Return [X, Y] of the center of cell containing provided text 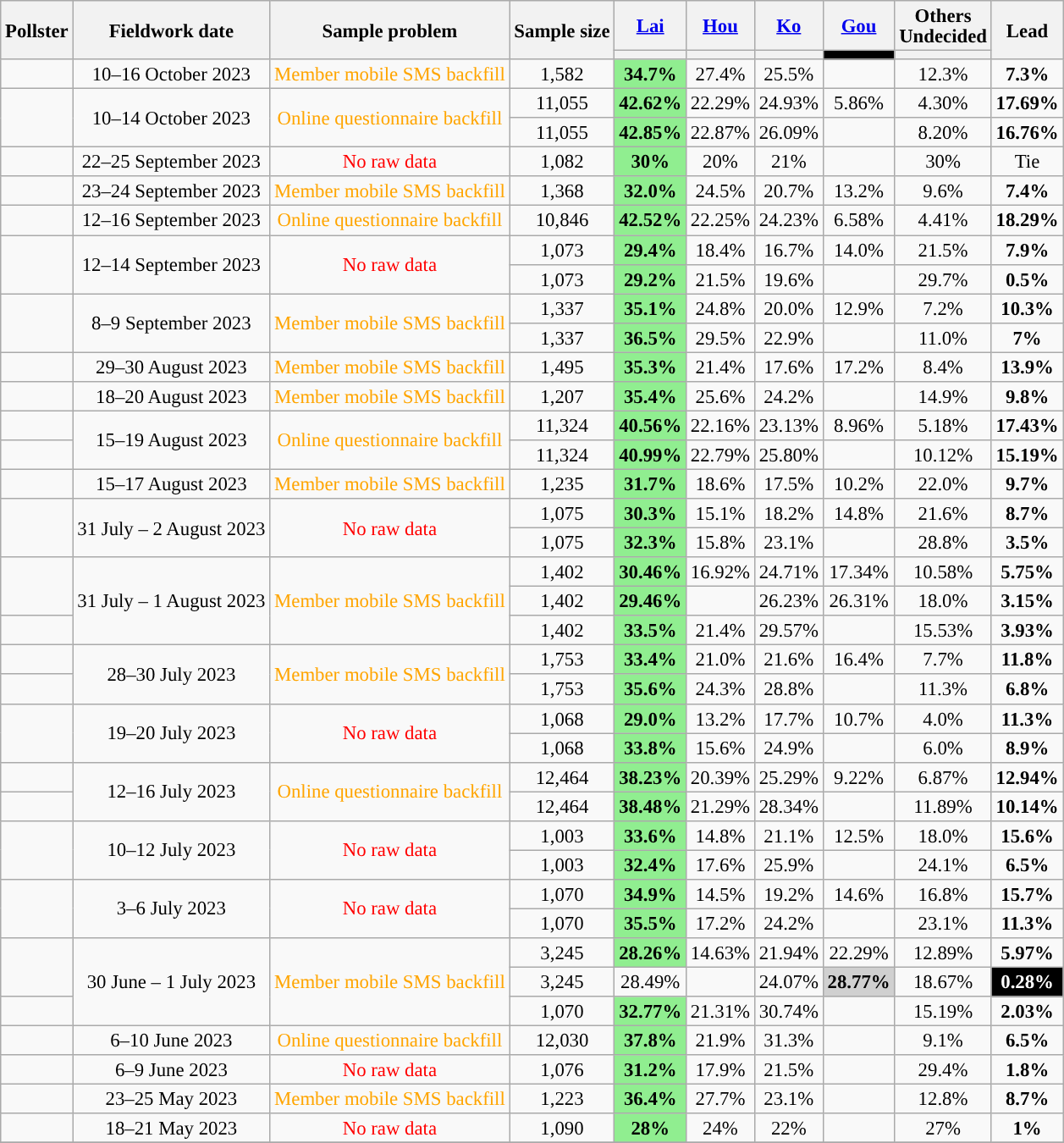
31 July – 2 August 2023 [171, 528]
8.96% [858, 425]
17.69% [1028, 103]
29.57% [789, 630]
1,235 [562, 484]
3.93% [1028, 630]
35.5% [650, 923]
33.8% [650, 748]
Lead [1028, 30]
1,582 [562, 75]
12.9% [858, 308]
20.0% [789, 308]
4.30% [943, 103]
17.9% [721, 1070]
42.52% [650, 220]
28–30 July 2023 [171, 674]
31.7% [650, 484]
1,223 [562, 1099]
24.93% [789, 103]
38.48% [650, 806]
28.34% [789, 806]
1,495 [562, 367]
14.9% [943, 396]
18.6% [721, 484]
10.3% [1028, 308]
16.92% [721, 572]
15–17 August 2023 [171, 484]
25.5% [789, 75]
Sample problem [389, 30]
23.13% [789, 425]
33.6% [650, 837]
29–30 August 2023 [171, 367]
1.8% [1028, 1070]
25.80% [789, 456]
10.58% [943, 572]
6.87% [943, 777]
33.4% [650, 660]
12.5% [858, 837]
0.5% [1028, 279]
7% [1028, 337]
35.1% [650, 308]
42.85% [650, 132]
22.87% [721, 132]
15.8% [721, 544]
5.86% [858, 103]
32.0% [650, 191]
7.3% [1028, 75]
42.62% [650, 103]
30.3% [650, 513]
25.29% [789, 777]
10.14% [1028, 806]
15–19 August 2023 [171, 440]
36.4% [650, 1099]
23–25 May 2023 [171, 1099]
9.6% [943, 191]
24.07% [789, 982]
24.9% [789, 748]
Hou [721, 25]
12.89% [943, 953]
29.0% [650, 718]
12–16 September 2023 [171, 220]
35.6% [650, 689]
18–20 August 2023 [171, 396]
21.0% [721, 660]
12–16 July 2023 [171, 791]
10–16 October 2023 [171, 75]
29.46% [650, 601]
38.23% [650, 777]
10–14 October 2023 [171, 119]
20% [721, 163]
5.75% [1028, 572]
12–14 September 2023 [171, 264]
22.0% [943, 484]
9.8% [1028, 396]
26.31% [858, 601]
20.7% [789, 191]
40.56% [650, 425]
10.7% [858, 718]
10,846 [562, 220]
12.94% [1028, 777]
Ko [789, 25]
3.5% [1028, 544]
30.46% [650, 572]
7.2% [943, 308]
14.5% [721, 894]
21.94% [789, 953]
10–12 July 2023 [171, 850]
26.09% [789, 132]
Pollster [37, 30]
28.49% [650, 982]
24.71% [789, 572]
5.18% [943, 425]
18.2% [789, 513]
1,368 [562, 191]
10.2% [858, 484]
18.29% [1028, 220]
3.15% [1028, 601]
8.4% [943, 367]
31 July – 1 August 2023 [171, 601]
28.77% [858, 982]
27.7% [721, 1099]
35.4% [650, 396]
21.29% [721, 806]
31.2% [650, 1070]
21.1% [789, 837]
11.89% [943, 806]
19–20 July 2023 [171, 733]
32.3% [650, 544]
32.4% [650, 865]
15.1% [721, 513]
24.1% [943, 865]
21.9% [721, 1041]
6.8% [1028, 689]
Tie [1028, 163]
6–9 June 2023 [171, 1070]
2.03% [1028, 1011]
23–24 September 2023 [171, 191]
7.4% [1028, 191]
14.0% [858, 251]
25.6% [721, 396]
22.9% [789, 337]
Lai [650, 25]
7.9% [1028, 251]
26.23% [789, 601]
OthersUndecided [943, 25]
9.22% [858, 777]
14.63% [721, 953]
8.9% [1028, 748]
29.5% [721, 337]
8.20% [943, 132]
16.76% [1028, 132]
Sample size [562, 30]
20.39% [721, 777]
27.4% [721, 75]
22.25% [721, 220]
15.53% [943, 630]
3–6 July 2023 [171, 909]
15.7% [1028, 894]
24.23% [789, 220]
9.7% [1028, 484]
17.34% [858, 572]
30 June – 1 July 2023 [171, 982]
6–10 June 2023 [171, 1041]
7.7% [943, 660]
4.0% [943, 718]
37.8% [650, 1041]
1,076 [562, 1070]
6.0% [943, 748]
33.5% [650, 630]
19.6% [789, 279]
30.74% [789, 1011]
11.0% [943, 337]
1,082 [562, 163]
22.16% [721, 425]
32.77% [650, 1011]
40.99% [650, 456]
12,030 [562, 1041]
22.79% [721, 456]
5.97% [1028, 953]
0.28% [1028, 982]
36.5% [650, 337]
17.7% [789, 718]
1,207 [562, 396]
17.43% [1028, 425]
34.9% [650, 894]
16.8% [943, 894]
8–9 September 2023 [171, 323]
29.2% [650, 279]
16.4% [858, 660]
24.3% [721, 689]
16.7% [789, 251]
24.5% [721, 191]
4.41% [943, 220]
19.2% [789, 894]
12.3% [943, 75]
9.1% [943, 1041]
29.7% [943, 279]
10.12% [943, 456]
18.4% [721, 251]
11.8% [1028, 660]
31.3% [789, 1041]
Fieldwork date [171, 30]
Gou [858, 25]
6.58% [858, 220]
14.6% [858, 894]
34.7% [650, 75]
21.31% [721, 1011]
25.9% [789, 865]
28.26% [650, 953]
35.3% [650, 367]
22–25 September 2023 [171, 163]
18.67% [943, 982]
24.8% [721, 308]
21% [789, 163]
13.9% [1028, 367]
12.8% [943, 1099]
17.5% [789, 484]
